From the cell containing the given text, extract its center point as (X, Y) coordinate. 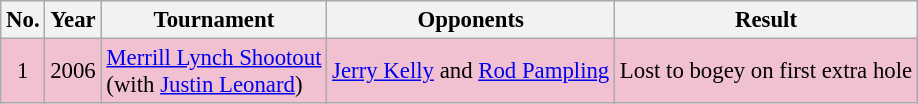
Merrill Lynch Shootout(with Justin Leonard) (214, 72)
Opponents (471, 20)
No. (23, 20)
Jerry Kelly and Rod Pampling (471, 72)
2006 (73, 72)
Result (766, 20)
1 (23, 72)
Lost to bogey on first extra hole (766, 72)
Tournament (214, 20)
Year (73, 20)
